Identify which cell holds the provided text, then report its [x, y] central coordinate. 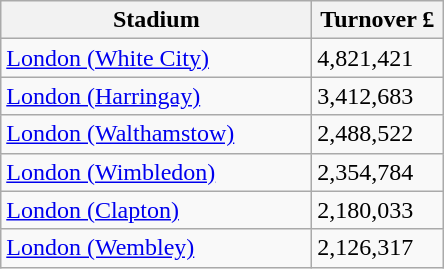
London (Walthamstow) [156, 134]
Turnover £ [378, 20]
2,180,033 [378, 210]
3,412,683 [378, 96]
London (White City) [156, 58]
2,488,522 [378, 134]
London (Wimbledon) [156, 172]
4,821,421 [378, 58]
London (Harringay) [156, 96]
London (Wembley) [156, 248]
2,354,784 [378, 172]
Stadium [156, 20]
2,126,317 [378, 248]
London (Clapton) [156, 210]
